Identify which cell holds the provided text, then report its (x, y) central coordinate. 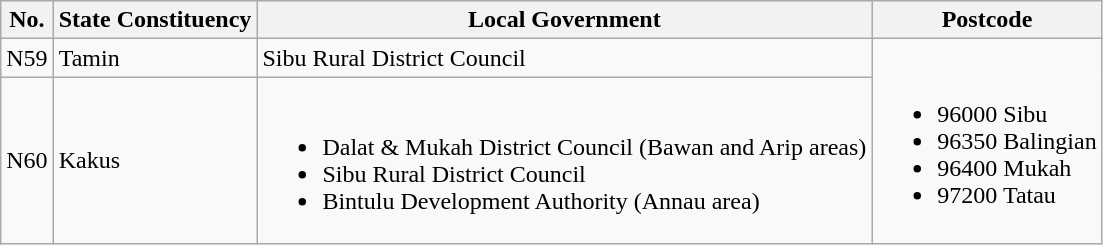
No. (27, 20)
Sibu Rural District Council (564, 58)
State Constituency (155, 20)
Dalat & Mukah District Council (Bawan and Arip areas)Sibu Rural District CouncilBintulu Development Authority (Annau area) (564, 160)
Kakus (155, 160)
N60 (27, 160)
Local Government (564, 20)
96000 Sibu96350 Balingian96400 Mukah97200 Tatau (987, 142)
Postcode (987, 20)
Tamin (155, 58)
N59 (27, 58)
